Extract the (X, Y) coordinate from the center of the cell holding the provided text.  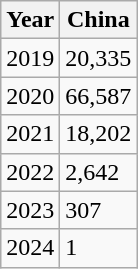
66,587 (98, 96)
20,335 (98, 58)
China (98, 20)
307 (98, 210)
2024 (30, 248)
2021 (30, 134)
2022 (30, 172)
2,642 (98, 172)
2023 (30, 210)
18,202 (98, 134)
1 (98, 248)
2020 (30, 96)
Year (30, 20)
2019 (30, 58)
